Find where the given text appears and provide that cell's center as (X, Y) coordinate. 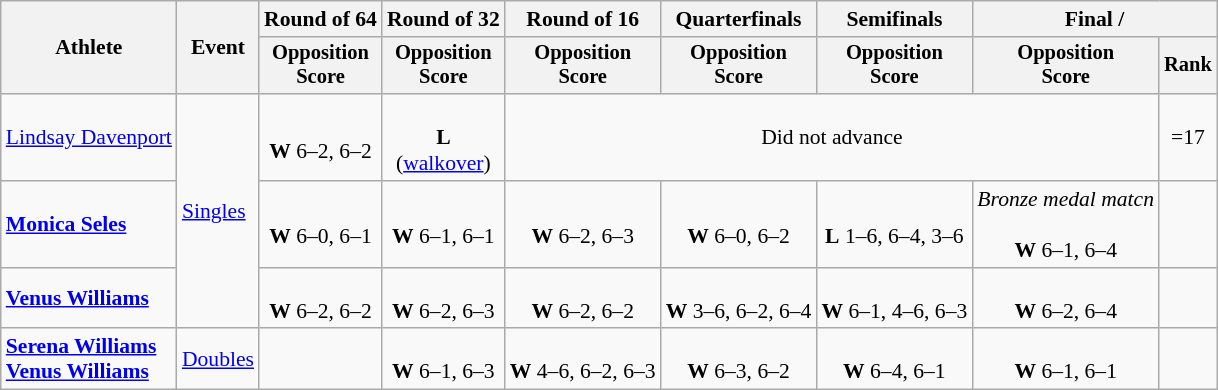
Doubles (218, 360)
W 3–6, 6–2, 6–4 (739, 298)
Final / (1094, 19)
Athlete (89, 48)
Round of 64 (320, 19)
Did not advance (832, 138)
W 6–0, 6–1 (320, 224)
W 6–1, 4–6, 6–3 (894, 298)
W 6–0, 6–2 (739, 224)
W 4–6, 6–2, 6–3 (583, 360)
W 6–1, 6–3 (444, 360)
Rank (1188, 66)
Serena WilliamsVenus Williams (89, 360)
Singles (218, 211)
W 6–4, 6–1 (894, 360)
L 1–6, 6–4, 3–6 (894, 224)
L(walkover) (444, 138)
W 6–3, 6–2 (739, 360)
Event (218, 48)
Round of 32 (444, 19)
Semifinals (894, 19)
Monica Seles (89, 224)
Venus Williams (89, 298)
Lindsay Davenport (89, 138)
=17 (1188, 138)
Bronze medal matcnW 6–1, 6–4 (1066, 224)
Round of 16 (583, 19)
W 6–2, 6–4 (1066, 298)
Quarterfinals (739, 19)
